Provide the (x, y) coordinate of the cell's center where the given text is located.  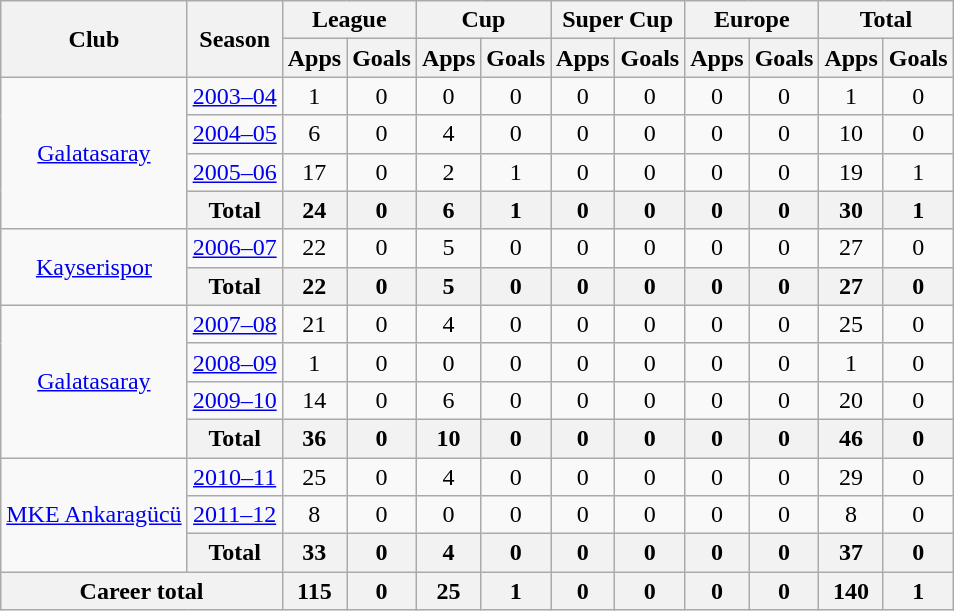
14 (314, 400)
Club (94, 39)
36 (314, 438)
2006–07 (234, 248)
2 (448, 172)
2011–12 (234, 515)
Kayserispor (94, 267)
46 (851, 438)
2008–09 (234, 362)
115 (314, 591)
21 (314, 324)
Season (234, 39)
2004–05 (234, 134)
Europe (752, 20)
24 (314, 210)
Cup (483, 20)
29 (851, 477)
17 (314, 172)
37 (851, 553)
Super Cup (618, 20)
19 (851, 172)
Career total (142, 591)
30 (851, 210)
2009–10 (234, 400)
League (349, 20)
2003–04 (234, 96)
20 (851, 400)
140 (851, 591)
2010–11 (234, 477)
2005–06 (234, 172)
33 (314, 553)
MKE Ankaragücü (94, 515)
2007–08 (234, 324)
